Locate the cell with the specified text and output its [x, y] center coordinate. 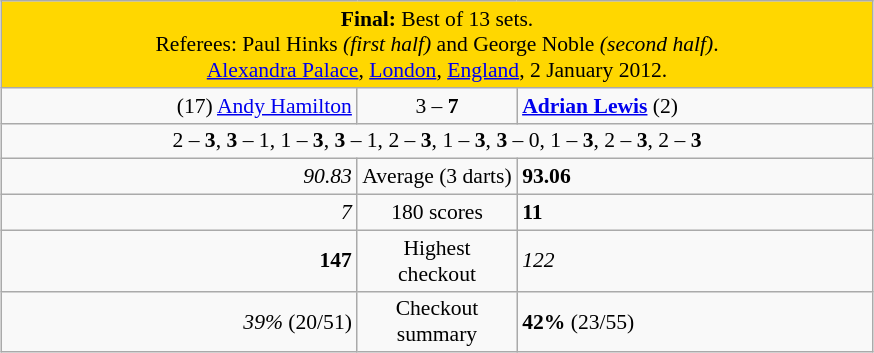
7 [180, 213]
Adrian Lewis (2) [694, 106]
42% (23/55) [694, 322]
147 [180, 260]
90.83 [180, 177]
39% (20/51) [180, 322]
93.06 [694, 177]
Final: Best of 13 sets. Referees: Paul Hinks (first half) and George Noble (second half).Alexandra Palace, London, England, 2 January 2012. [437, 44]
Highest checkout [437, 260]
2 – 3, 3 – 1, 1 – 3, 3 – 1, 2 – 3, 1 – 3, 3 – 0, 1 – 3, 2 – 3, 2 – 3 [437, 141]
Checkout summary [437, 322]
180 scores [437, 213]
3 – 7 [437, 106]
(17) Andy Hamilton [180, 106]
Average (3 darts) [437, 177]
122 [694, 260]
11 [694, 213]
